Determine the [x, y] coordinate at the center of the cell enclosing the given text.  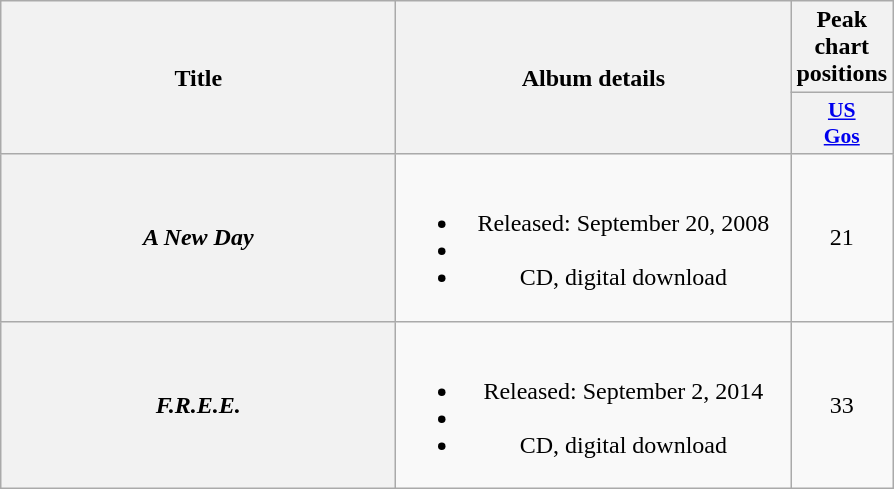
Released: September 2, 2014CD, digital download [594, 404]
F.R.E.E. [198, 404]
USGos [842, 124]
33 [842, 404]
Released: September 20, 2008CD, digital download [594, 238]
Album details [594, 78]
Peak chart positions [842, 47]
Title [198, 78]
A New Day [198, 238]
21 [842, 238]
